Identify which cell holds the provided text, then report its [X, Y] central coordinate. 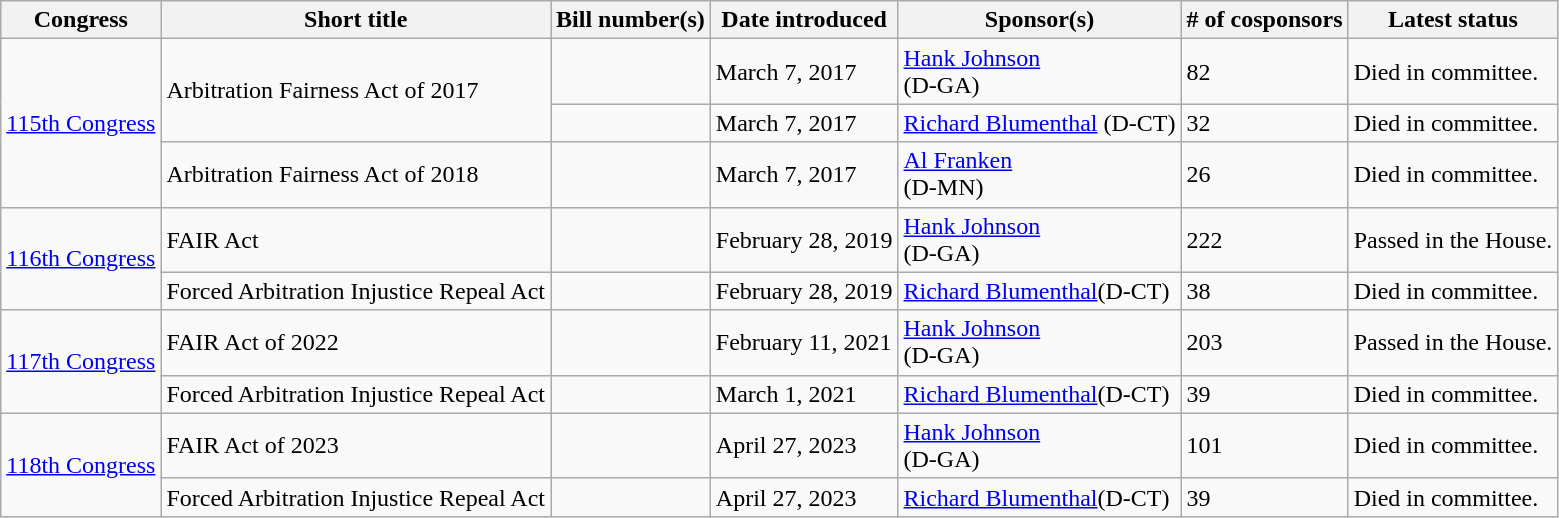
115th Congress [81, 123]
38 [1264, 291]
Short title [356, 20]
117th Congress [81, 362]
Bill number(s) [631, 20]
Arbitration Fairness Act of 2017 [356, 90]
Richard Blumenthal (D-CT) [1040, 123]
Latest status [1453, 20]
FAIR Act of 2023 [356, 446]
203 [1264, 342]
118th Congress [81, 464]
FAIR Act [356, 240]
Date introduced [804, 20]
32 [1264, 123]
Congress [81, 20]
116th Congress [81, 258]
101 [1264, 446]
February 11, 2021 [804, 342]
Al Franken(D-MN) [1040, 174]
Arbitration Fairness Act of 2018 [356, 174]
26 [1264, 174]
222 [1264, 240]
March 1, 2021 [804, 394]
Sponsor(s) [1040, 20]
FAIR Act of 2022 [356, 342]
# of cosponsors [1264, 20]
82 [1264, 72]
